Pinpoint the cell where the given text exists, returning its [X, Y] midpoint coordinate. 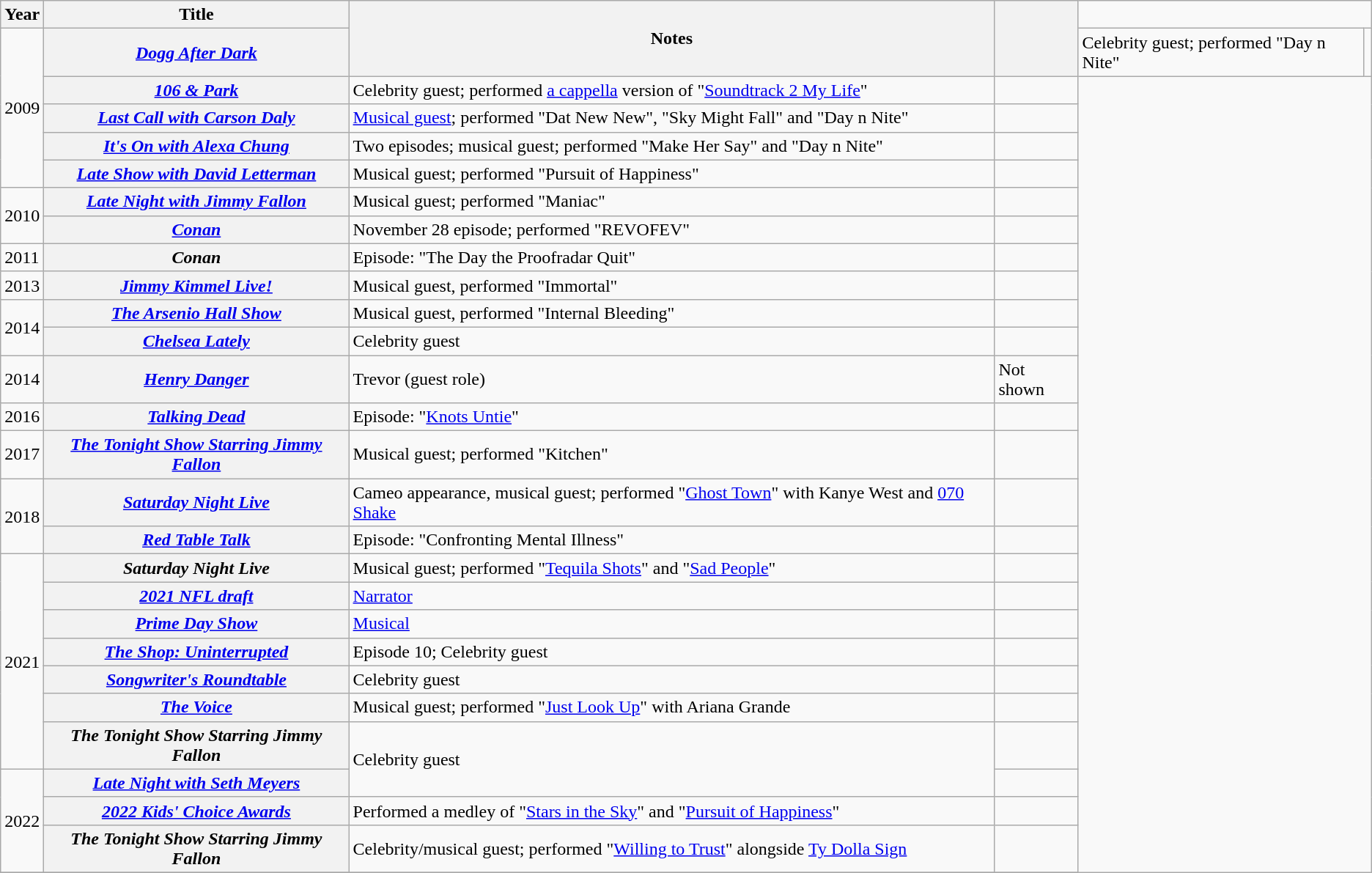
Musical guest; performed "Tequila Shots" and "Sad People" [671, 568]
Musical guest; performed "Pursuit of Happiness" [671, 174]
2022 Kids' Choice Awards [196, 811]
2018 [22, 516]
Notes [671, 38]
2016 [22, 417]
Not shown [1036, 378]
Title [196, 15]
Two episodes; musical guest; performed "Make Her Say" and "Day n Nite" [671, 146]
The Shop: Uninterrupted [196, 652]
2010 [22, 216]
Musical guest, performed "Internal Bleeding" [671, 313]
Episode: "Knots Untie" [671, 417]
2017 [22, 454]
Chelsea Lately [196, 341]
2022 [22, 821]
2021 [22, 661]
Talking Dead [196, 417]
Episode: "The Day the Proofradar Quit" [671, 257]
It's On with Alexa Chung [196, 146]
2011 [22, 257]
Episode 10; Celebrity guest [671, 652]
The Voice [196, 707]
The Arsenio Hall Show [196, 313]
Songwriter's Roundtable [196, 679]
2009 [22, 108]
Musical guest, performed "Immortal" [671, 285]
Henry Danger [196, 378]
Musical guest; performed "Dat New New", "Sky Might Fall" and "Day n Nite" [671, 118]
Year [22, 15]
Dogg After Dark [196, 53]
2013 [22, 285]
Musical guest; performed "Maniac" [671, 202]
Musical [671, 624]
Prime Day Show [196, 624]
Episode: "Confronting Mental Illness" [671, 540]
Celebrity guest; performed a cappella version of "Soundtrack 2 My Life" [671, 90]
Cameo appearance, musical guest; performed "Ghost Town" with Kanye West and 070 Shake [671, 503]
Jimmy Kimmel Live! [196, 285]
Narrator [671, 596]
Last Call with Carson Daly [196, 118]
Late Night with Jimmy Fallon [196, 202]
Celebrity/musical guest; performed "Willing to Trust" alongside Ty Dolla Sign [671, 849]
Celebrity guest; performed "Day n Nite" [1221, 53]
Musical guest; performed "Kitchen" [671, 454]
Red Table Talk [196, 540]
Late Night with Seth Meyers [196, 783]
Trevor (guest role) [671, 378]
Musical guest; performed "Just Look Up" with Ariana Grande [671, 707]
November 28 episode; performed "REVOFEV" [671, 229]
Late Show with David Letterman [196, 174]
2021 NFL draft [196, 596]
Performed a medley of "Stars in the Sky" and "Pursuit of Happiness" [671, 811]
106 & Park [196, 90]
